Extract the [x, y] coordinate from the center of the cell holding the provided text.  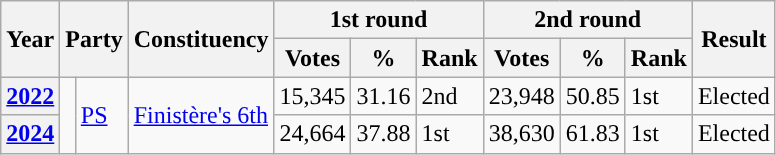
23,948 [522, 96]
50.85 [592, 96]
31.16 [384, 96]
PS [102, 115]
Result [734, 39]
2022 [30, 96]
Constituency [201, 39]
37.88 [384, 134]
1st round [378, 20]
Finistère's 6th [201, 115]
2nd [450, 96]
61.83 [592, 134]
15,345 [312, 96]
Year [30, 39]
38,630 [522, 134]
2024 [30, 134]
2nd round [588, 20]
24,664 [312, 134]
Party [94, 39]
